Find where the given text appears and provide that cell's center as [X, Y] coordinate. 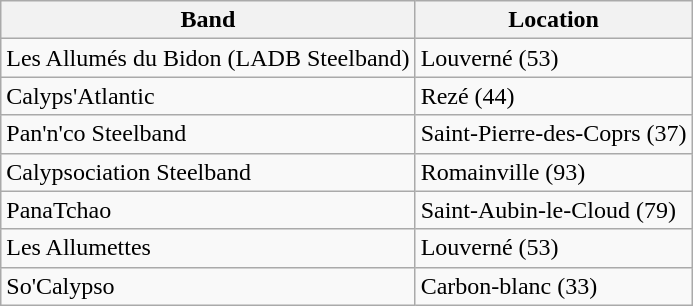
So'Calypso [208, 286]
PanaTchao [208, 210]
Rezé (44) [554, 96]
Carbon-blanc (33) [554, 286]
Pan'n'co Steelband [208, 134]
Les Allumés du Bidon (LADB Steelband) [208, 58]
Saint-Pierre-des-Coprs (37) [554, 134]
Location [554, 20]
Saint-Aubin-le-Cloud (79) [554, 210]
Les Allumettes [208, 248]
Band [208, 20]
Romainville (93) [554, 172]
Calyps'Atlantic [208, 96]
Calypsociation Steelband [208, 172]
